For the text-containing cell, return its midpoint in [x, y] coordinate format. 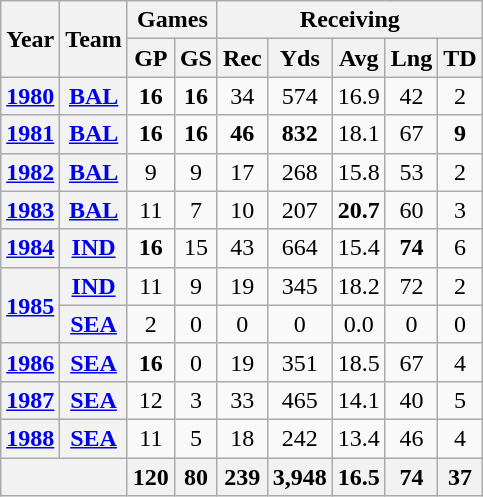
239 [242, 477]
18.2 [358, 286]
6 [460, 248]
TD [460, 58]
7 [196, 210]
832 [300, 134]
60 [411, 210]
1988 [30, 438]
18.5 [358, 362]
Receiving [350, 20]
351 [300, 362]
12 [150, 400]
207 [300, 210]
15 [196, 248]
Games [172, 20]
1981 [30, 134]
Yds [300, 58]
13.4 [358, 438]
GP [150, 58]
15.8 [358, 172]
242 [300, 438]
Team [94, 39]
72 [411, 286]
0.0 [358, 324]
1983 [30, 210]
20.7 [358, 210]
16.5 [358, 477]
16.9 [358, 96]
1986 [30, 362]
42 [411, 96]
GS [196, 58]
33 [242, 400]
53 [411, 172]
Year [30, 39]
120 [150, 477]
34 [242, 96]
1985 [30, 305]
664 [300, 248]
465 [300, 400]
18 [242, 438]
18.1 [358, 134]
1980 [30, 96]
268 [300, 172]
37 [460, 477]
43 [242, 248]
Rec [242, 58]
Lng [411, 58]
80 [196, 477]
40 [411, 400]
1984 [30, 248]
345 [300, 286]
14.1 [358, 400]
1987 [30, 400]
Avg [358, 58]
574 [300, 96]
3,948 [300, 477]
10 [242, 210]
17 [242, 172]
1982 [30, 172]
15.4 [358, 248]
